Extract the [x, y] coordinate from the center of the cell holding the provided text.  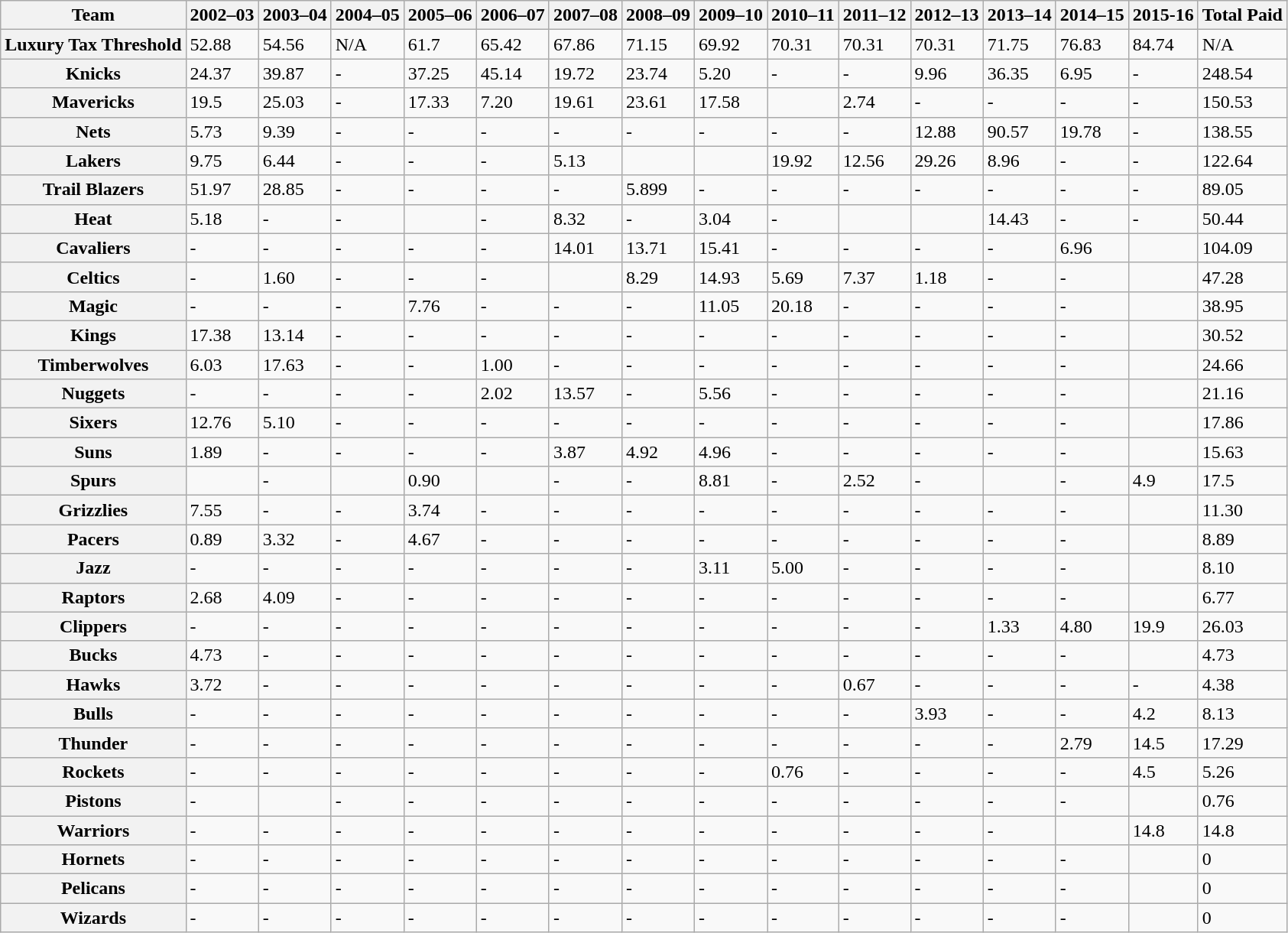
15.63 [1242, 452]
90.57 [1020, 132]
Clippers [93, 626]
2.02 [512, 394]
13.71 [657, 248]
Magic [93, 306]
Hawks [93, 684]
1.00 [512, 365]
3.04 [731, 219]
28.85 [295, 190]
Lakers [93, 161]
14.01 [586, 248]
Mavericks [93, 102]
23.74 [657, 73]
50.44 [1242, 219]
1.18 [946, 277]
19.61 [586, 102]
5.899 [657, 190]
37.25 [440, 73]
150.53 [1242, 102]
Timberwolves [93, 365]
1.89 [222, 452]
45.14 [512, 73]
36.35 [1020, 73]
24.37 [222, 73]
5.56 [731, 394]
2.68 [222, 597]
23.61 [657, 102]
6.44 [295, 161]
3.32 [295, 539]
6.95 [1092, 73]
2003–04 [295, 15]
3.72 [222, 684]
19.92 [803, 161]
29.26 [946, 161]
5.18 [222, 219]
0.89 [222, 539]
Bucks [93, 655]
12.56 [874, 161]
52.88 [222, 44]
Bulls [93, 714]
71.15 [657, 44]
7.20 [512, 102]
2002–03 [222, 15]
Heat [93, 219]
9.39 [295, 132]
Rockets [93, 772]
17.58 [731, 102]
Jazz [93, 568]
8.89 [1242, 539]
Knicks [93, 73]
71.75 [1020, 44]
12.88 [946, 132]
4.5 [1163, 772]
5.20 [731, 73]
4.80 [1092, 626]
2014–15 [1092, 15]
9.96 [946, 73]
8.13 [1242, 714]
8.96 [1020, 161]
9.75 [222, 161]
25.03 [295, 102]
Sixers [93, 423]
30.52 [1242, 335]
12.76 [222, 423]
4.38 [1242, 684]
13.57 [586, 394]
67.86 [586, 44]
65.42 [512, 44]
Luxury Tax Threshold [93, 44]
6.77 [1242, 597]
Nets [93, 132]
Cavaliers [93, 248]
2009–10 [731, 15]
2010–11 [803, 15]
4.96 [731, 452]
104.09 [1242, 248]
20.18 [803, 306]
38.95 [1242, 306]
3.93 [946, 714]
2011–12 [874, 15]
21.16 [1242, 394]
17.63 [295, 365]
4.67 [440, 539]
8.81 [731, 481]
122.64 [1242, 161]
7.55 [222, 510]
69.92 [731, 44]
248.54 [1242, 73]
4.09 [295, 597]
Pelicans [93, 889]
17.29 [1242, 743]
Raptors [93, 597]
19.72 [586, 73]
6.96 [1092, 248]
11.30 [1242, 510]
8.29 [657, 277]
Trail Blazers [93, 190]
7.76 [440, 306]
Spurs [93, 481]
89.05 [1242, 190]
0.67 [874, 684]
13.14 [295, 335]
17.38 [222, 335]
5.73 [222, 132]
Team [93, 15]
Pistons [93, 801]
6.03 [222, 365]
2.52 [874, 481]
19.9 [1163, 626]
17.5 [1242, 481]
Total Paid [1242, 15]
17.33 [440, 102]
14.43 [1020, 219]
4.2 [1163, 714]
2015-16 [1163, 15]
76.83 [1092, 44]
Warriors [93, 830]
4.9 [1163, 481]
5.00 [803, 568]
17.86 [1242, 423]
5.69 [803, 277]
5.26 [1242, 772]
1.60 [295, 277]
2008–09 [657, 15]
Kings [93, 335]
Hornets [93, 860]
Suns [93, 452]
51.97 [222, 190]
Grizzlies [93, 510]
7.37 [874, 277]
2.74 [874, 102]
84.74 [1163, 44]
0.90 [440, 481]
61.7 [440, 44]
Thunder [93, 743]
2005–06 [440, 15]
2.79 [1092, 743]
5.13 [586, 161]
Nuggets [93, 394]
54.56 [295, 44]
26.03 [1242, 626]
8.10 [1242, 568]
Pacers [93, 539]
1.33 [1020, 626]
39.87 [295, 73]
47.28 [1242, 277]
14.5 [1163, 743]
19.78 [1092, 132]
Celtics [93, 277]
14.93 [731, 277]
3.87 [586, 452]
4.92 [657, 452]
11.05 [731, 306]
5.10 [295, 423]
2004–05 [367, 15]
Wizards [93, 918]
3.11 [731, 568]
2013–14 [1020, 15]
15.41 [731, 248]
2012–13 [946, 15]
24.66 [1242, 365]
2007–08 [586, 15]
3.74 [440, 510]
19.5 [222, 102]
2006–07 [512, 15]
8.32 [586, 219]
138.55 [1242, 132]
